From the cell containing the given text, extract its center point as (x, y) coordinate. 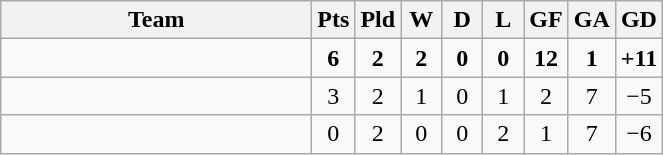
+11 (638, 58)
3 (334, 96)
6 (334, 58)
L (504, 20)
GF (546, 20)
GA (592, 20)
Pts (334, 20)
D (462, 20)
Pld (378, 20)
12 (546, 58)
−6 (638, 134)
GD (638, 20)
Team (156, 20)
−5 (638, 96)
W (422, 20)
